Find where the given text appears and provide that cell's center as [X, Y] coordinate. 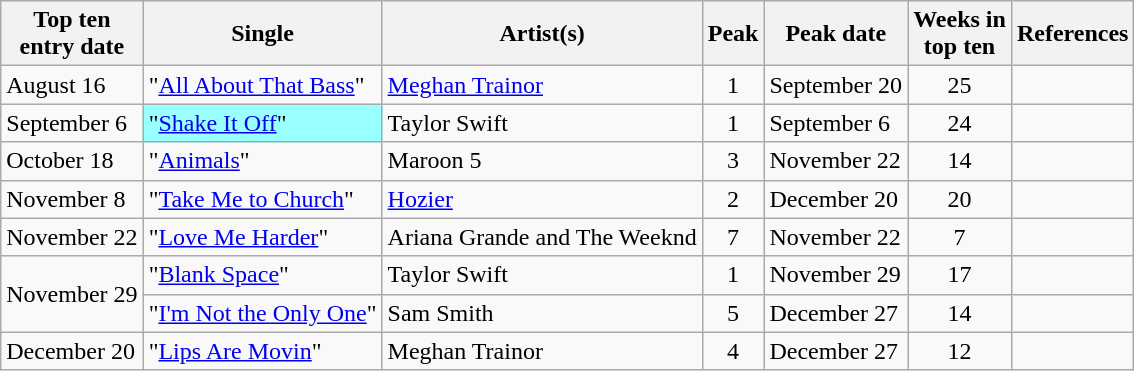
Peak date [836, 34]
"Lips Are Movin" [262, 351]
3 [733, 161]
25 [960, 85]
Maroon 5 [542, 161]
"I'm Not the Only One" [262, 313]
Single [262, 34]
12 [960, 351]
Sam Smith [542, 313]
"All About That Bass" [262, 85]
2 [733, 199]
September 20 [836, 85]
References [1072, 34]
4 [733, 351]
Hozier [542, 199]
"Animals" [262, 161]
August 16 [72, 85]
Top tenentry date [72, 34]
5 [733, 313]
"Love Me Harder" [262, 237]
Artist(s) [542, 34]
24 [960, 123]
November 8 [72, 199]
20 [960, 199]
"Shake It Off" [262, 123]
Weeks intop ten [960, 34]
Ariana Grande and The Weeknd [542, 237]
"Take Me to Church" [262, 199]
Peak [733, 34]
October 18 [72, 161]
17 [960, 275]
"Blank Space" [262, 275]
